Return the (X, Y) coordinate for the center point of the cell that contains the specified text.  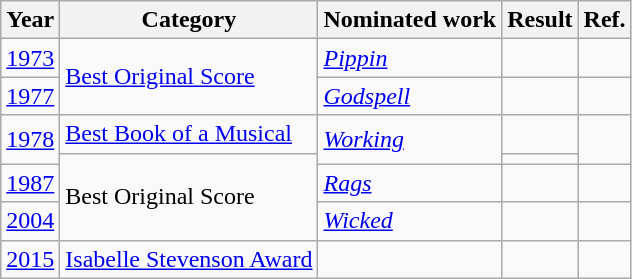
Category (189, 20)
Pippin (410, 58)
Isabelle Stevenson Award (189, 259)
Nominated work (410, 20)
Best Book of a Musical (189, 134)
2015 (30, 259)
Wicked (410, 221)
Godspell (410, 96)
1973 (30, 58)
Result (540, 20)
1977 (30, 96)
Rags (410, 183)
Year (30, 20)
2004 (30, 221)
Working (410, 140)
1987 (30, 183)
1978 (30, 140)
Ref. (604, 20)
